Locate the cell with the specified text and output its (X, Y) center coordinate. 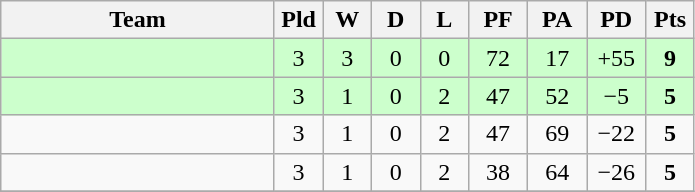
+55 (616, 58)
−22 (616, 134)
72 (498, 58)
Pts (670, 20)
L (444, 20)
Pld (298, 20)
−26 (616, 172)
38 (498, 172)
52 (558, 96)
D (396, 20)
PF (498, 20)
−5 (616, 96)
17 (558, 58)
64 (558, 172)
Team (138, 20)
PD (616, 20)
69 (558, 134)
9 (670, 58)
W (348, 20)
PA (558, 20)
